For the text-containing cell, return its midpoint in (X, Y) coordinate format. 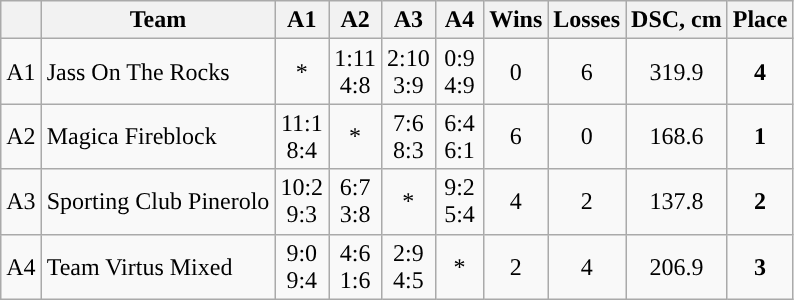
9:0 9:4 (302, 266)
7:6 8:3 (408, 136)
1 (760, 136)
1:11 4:8 (356, 72)
0:9 4:9 (460, 72)
2:10 3:9 (408, 72)
4:6 1:6 (356, 266)
10:2 9:3 (302, 202)
319.9 (677, 72)
11:1 8:4 (302, 136)
168.6 (677, 136)
Wins (516, 20)
Team (158, 20)
Magica Fireblock (158, 136)
2:9 4:5 (408, 266)
6:4 6:1 (460, 136)
3 (760, 266)
DSC, cm (677, 20)
137.8 (677, 202)
Losses (587, 20)
Sporting Club Pinerolo (158, 202)
206.9 (677, 266)
Jass On The Rocks (158, 72)
Team Virtus Mixed (158, 266)
Place (760, 20)
6:7 3:8 (356, 202)
9:2 5:4 (460, 202)
